Detect which cell encompasses the target text, then output its [X, Y] center coordinate. 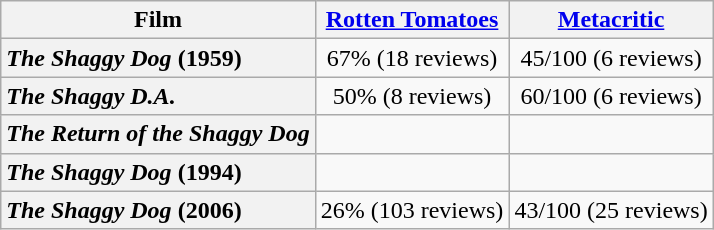
The Shaggy Dog (1994) [158, 172]
50% (8 reviews) [412, 96]
45/100 (6 reviews) [611, 58]
67% (18 reviews) [412, 58]
The Return of the Shaggy Dog [158, 134]
Rotten Tomatoes [412, 20]
The Shaggy D.A. [158, 96]
60/100 (6 reviews) [611, 96]
43/100 (25 reviews) [611, 210]
The Shaggy Dog (1959) [158, 58]
Film [158, 20]
The Shaggy Dog (2006) [158, 210]
Metacritic [611, 20]
26% (103 reviews) [412, 210]
